Detect which cell encompasses the target text, then output its [X, Y] center coordinate. 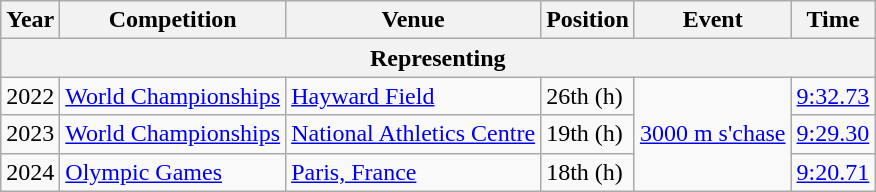
2024 [30, 172]
Venue [414, 20]
9:29.30 [833, 134]
2022 [30, 96]
Year [30, 20]
3000 m s'chase [712, 134]
Event [712, 20]
26th (h) [588, 96]
9:32.73 [833, 96]
Position [588, 20]
National Athletics Centre [414, 134]
Hayward Field [414, 96]
19th (h) [588, 134]
Time [833, 20]
Competition [173, 20]
Representing [438, 58]
2023 [30, 134]
9:20.71 [833, 172]
18th (h) [588, 172]
Olympic Games [173, 172]
Paris, France [414, 172]
